Return the (X, Y) coordinate for the center point of the cell that contains the specified text.  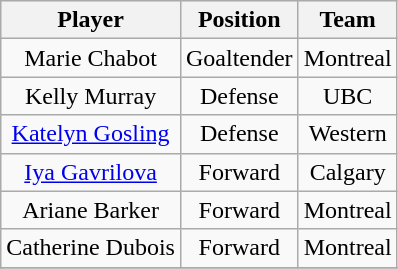
Katelyn Gosling (91, 134)
Western (348, 134)
Marie Chabot (91, 58)
Team (348, 20)
Catherine Dubois (91, 248)
Calgary (348, 172)
Position (239, 20)
Goaltender (239, 58)
Player (91, 20)
Iya Gavrilova (91, 172)
UBC (348, 96)
Ariane Barker (91, 210)
Kelly Murray (91, 96)
